From the cell containing the given text, extract its center point as (X, Y) coordinate. 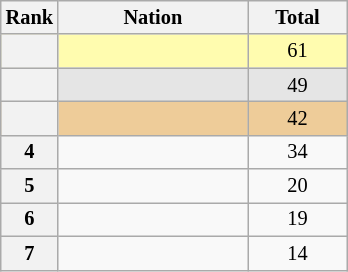
5 (30, 186)
61 (298, 51)
20 (298, 186)
Rank (30, 17)
14 (298, 253)
42 (298, 118)
Total (298, 17)
49 (298, 85)
7 (30, 253)
6 (30, 219)
Nation (153, 17)
34 (298, 152)
4 (30, 152)
19 (298, 219)
